Search for the cell housing the specified text and yield its (x, y) center coordinate. 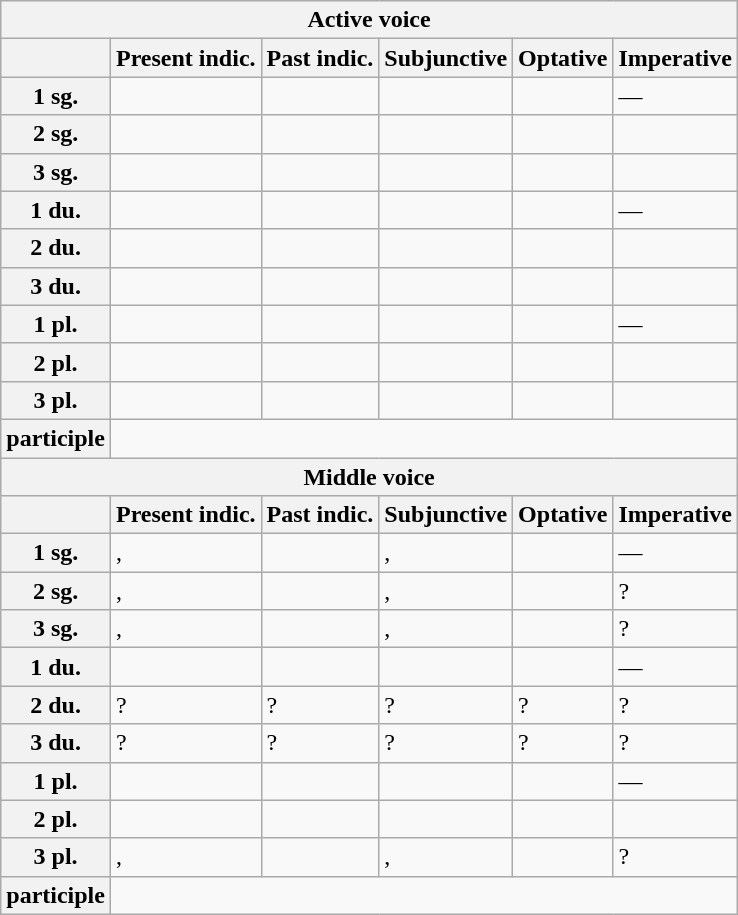
Active voice (370, 20)
Middle voice (370, 477)
